Detect which cell encompasses the target text, then output its (X, Y) center coordinate. 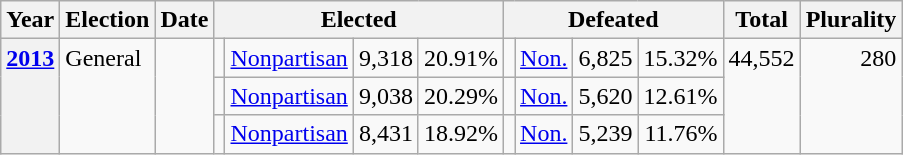
20.91% (460, 58)
280 (851, 96)
9,318 (386, 58)
8,431 (386, 134)
6,825 (606, 58)
44,552 (762, 96)
Election (108, 20)
Defeated (613, 20)
Total (762, 20)
5,239 (606, 134)
Year (30, 20)
9,038 (386, 96)
20.29% (460, 96)
18.92% (460, 134)
Plurality (851, 20)
Elected (359, 20)
15.32% (680, 58)
General (108, 96)
12.61% (680, 96)
2013 (30, 96)
11.76% (680, 134)
Date (184, 20)
5,620 (606, 96)
